Capture the cell that displays the provided text and extract its [x, y] central coordinate. 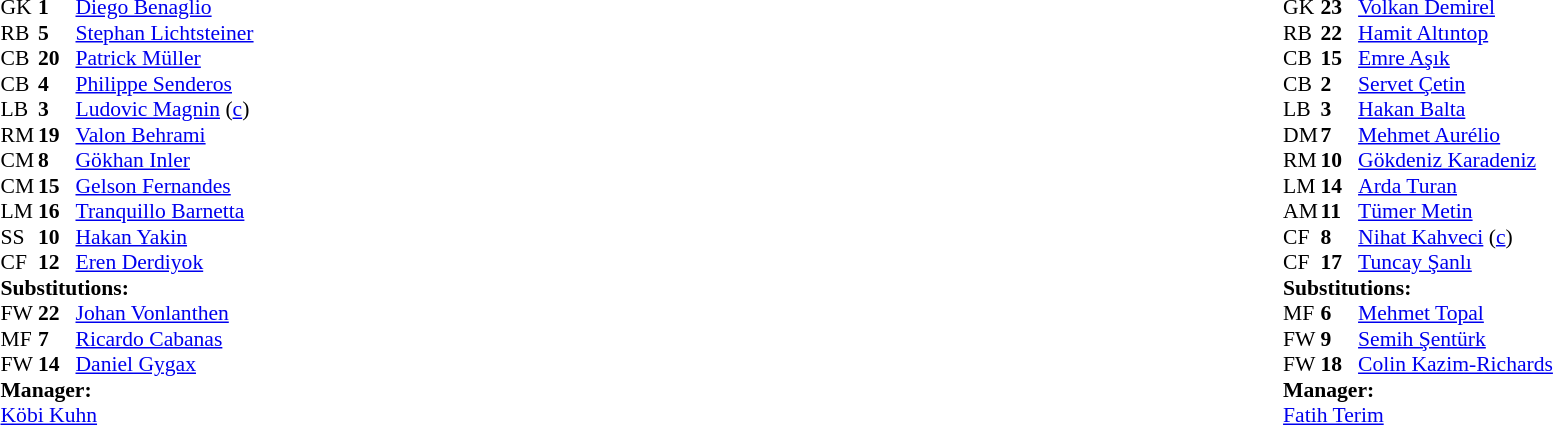
Eren Derdiyok [165, 263]
11 [1340, 211]
Tümer Metin [1456, 211]
Mehmet Aurélio [1456, 135]
Ricardo Cabanas [165, 339]
5 [57, 33]
Nihat Kahveci (c) [1456, 237]
Semih Şentürk [1456, 339]
Gökhan Inler [165, 161]
9 [1340, 339]
Servet Çetin [1456, 84]
Mehmet Topal [1456, 313]
Hakan Balta [1456, 109]
AM [1302, 211]
Hakan Yakin [165, 237]
12 [57, 263]
Tranquillo Barnetta [165, 211]
Johan Vonlanthen [165, 313]
Stephan Lichtsteiner [165, 33]
4 [57, 84]
Philippe Senderos [165, 84]
Daniel Gygax [165, 365]
DM [1302, 135]
18 [1340, 365]
Patrick Müller [165, 59]
19 [57, 135]
20 [57, 59]
17 [1340, 263]
Valon Behrami [165, 135]
Ludovic Magnin (c) [165, 109]
Gelson Fernandes [165, 186]
SS [19, 237]
Colin Kazim-Richards [1456, 365]
Emre Aşık [1456, 59]
Gökdeniz Karadeniz [1456, 161]
16 [57, 211]
Tuncay Şanlı [1456, 263]
6 [1340, 313]
2 [1340, 84]
Hamit Altıntop [1456, 33]
Arda Turan [1456, 186]
